Return the (X, Y) coordinate for the center point of the cell that contains the specified text.  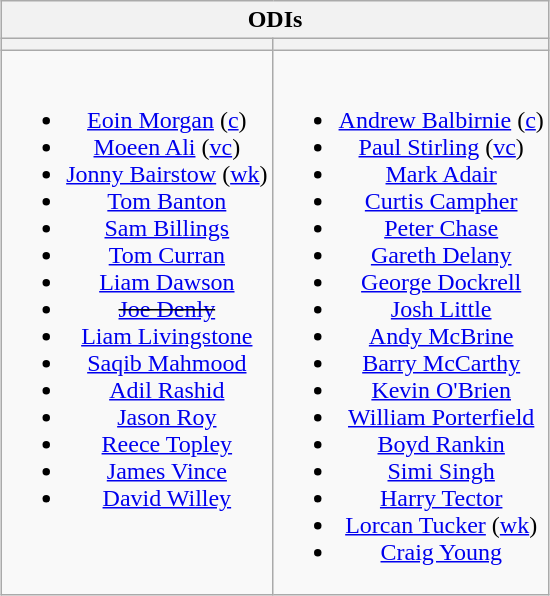
ODIs (276, 20)
